Scan for the cell matching the given text and deliver its [x, y] coordinate at center. 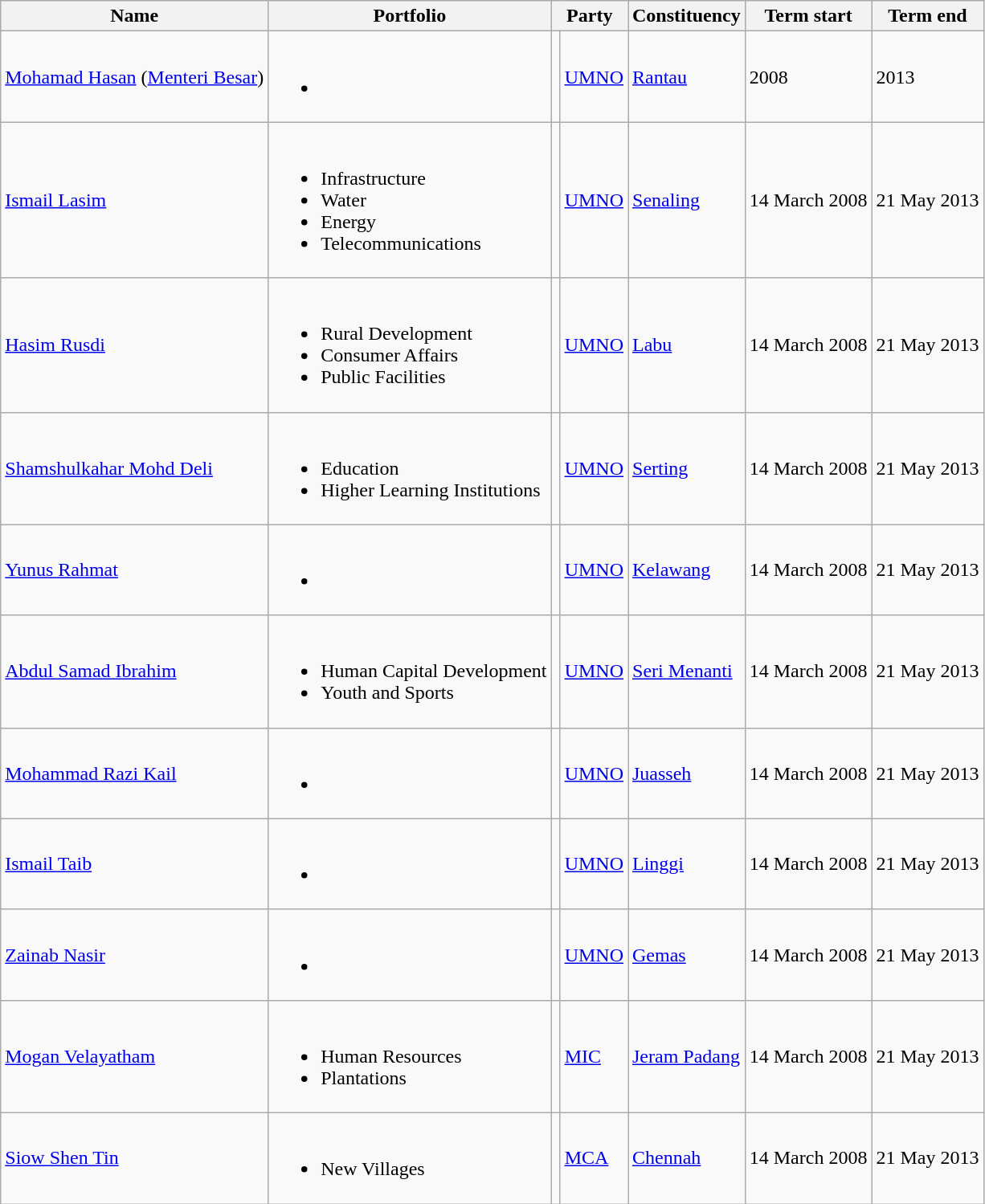
Abdul Samad Ibrahim [135, 671]
Term end [927, 16]
Chennah [687, 1158]
Kelawang [687, 570]
Human Capital DevelopmentYouth and Sports [410, 671]
Rantau [687, 77]
Constituency [687, 16]
Mohammad Razi Kail [135, 773]
Yunus Rahmat [135, 570]
Human ResourcesPlantations [410, 1056]
Jeram Padang [687, 1056]
Hasim Rusdi [135, 345]
Serting [687, 468]
Ismail Taib [135, 864]
Linggi [687, 864]
Mohamad Hasan (Menteri Besar) [135, 77]
Zainab Nasir [135, 954]
Name [135, 16]
Senaling [687, 200]
Mogan Velayatham [135, 1056]
Labu [687, 345]
Juasseh [687, 773]
MCA [594, 1158]
MIC [594, 1056]
Siow Shen Tin [135, 1158]
Gemas [687, 954]
2008 [808, 77]
Ismail Lasim [135, 200]
2013 [927, 77]
Shamshulkahar Mohd Deli [135, 468]
EducationHigher Learning Institutions [410, 468]
InfrastructureWaterEnergyTelecommunications [410, 200]
Rural DevelopmentConsumer AffairsPublic Facilities [410, 345]
Portfolio [410, 16]
Party [590, 16]
Term start [808, 16]
Seri Menanti [687, 671]
New Villages [410, 1158]
